For the text-containing cell, return its midpoint in (X, Y) coordinate format. 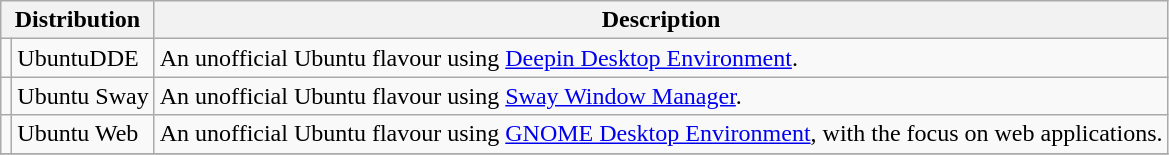
Ubuntu Sway (83, 96)
An unofficial Ubuntu flavour using Sway Window Manager. (661, 96)
Description (661, 20)
Distribution (78, 20)
An unofficial Ubuntu flavour using Deepin Desktop Environment. (661, 58)
UbuntuDDE (83, 58)
Ubuntu Web (83, 134)
An unofficial Ubuntu flavour using GNOME Desktop Environment, with the focus on web applications. (661, 134)
